Pinpoint the cell where the given text exists, returning its [X, Y] midpoint coordinate. 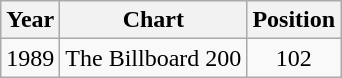
Position [294, 20]
Chart [154, 20]
The Billboard 200 [154, 58]
102 [294, 58]
1989 [30, 58]
Year [30, 20]
